Provide the (X, Y) coordinate of the cell's center where the given text is located.  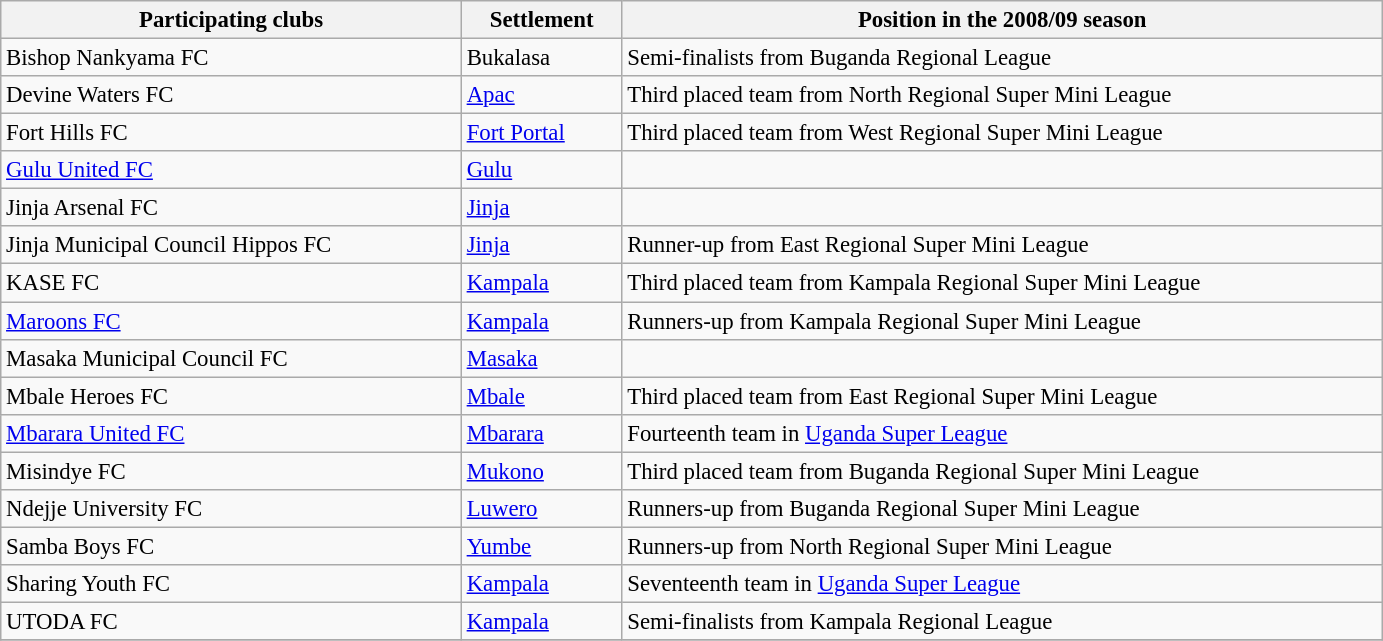
Bishop Nankyama FC (232, 58)
Yumbe (542, 546)
Gulu United FC (232, 170)
Fort Portal (542, 133)
Seventeenth team in Uganda Super League (1002, 584)
UTODA FC (232, 621)
Samba Boys FC (232, 546)
Jinja Arsenal FC (232, 208)
Sharing Youth FC (232, 584)
Mbale (542, 396)
Luwero (542, 509)
Settlement (542, 20)
Third placed team from West Regional Super Mini League (1002, 133)
Masaka (542, 358)
Third placed team from North Regional Super Mini League (1002, 95)
Mbarara (542, 433)
Misindye FC (232, 471)
Mbarara United FC (232, 433)
Bukalasa (542, 58)
Devine Waters FC (232, 95)
Fourteenth team in Uganda Super League (1002, 433)
Semi-finalists from Kampala Regional League (1002, 621)
Jinja Municipal Council Hippos FC (232, 245)
Gulu (542, 170)
Maroons FC (232, 321)
Runners-up from North Regional Super Mini League (1002, 546)
Third placed team from Buganda Regional Super Mini League (1002, 471)
Masaka Municipal Council FC (232, 358)
Runners-up from Kampala Regional Super Mini League (1002, 321)
Third placed team from Kampala Regional Super Mini League (1002, 283)
KASE FC (232, 283)
Runners-up from Buganda Regional Super Mini League (1002, 509)
Runner-up from East Regional Super Mini League (1002, 245)
Position in the 2008/09 season (1002, 20)
Ndejje University FC (232, 509)
Third placed team from East Regional Super Mini League (1002, 396)
Mbale Heroes FC (232, 396)
Apac (542, 95)
Semi-finalists from Buganda Regional League (1002, 58)
Participating clubs (232, 20)
Mukono (542, 471)
Fort Hills FC (232, 133)
